Output the (x, y) coordinate of the center of the cell containing the given text.  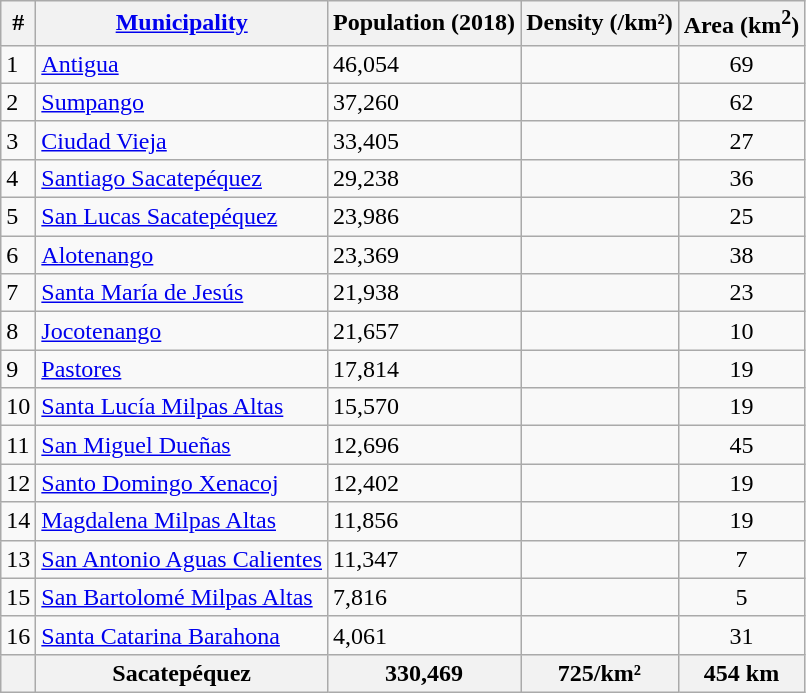
San Bartolomé Milpas Altas (182, 597)
Santa María de Jesús (182, 293)
27 (742, 140)
1 (18, 64)
12,402 (424, 483)
Population (2018) (424, 24)
21,938 (424, 293)
23,986 (424, 217)
Alotenango (182, 255)
21,657 (424, 331)
6 (18, 255)
9 (18, 369)
13 (18, 559)
12 (18, 483)
2 (18, 102)
4,061 (424, 635)
Santa Catarina Barahona (182, 635)
San Lucas Sacatepéquez (182, 217)
Ciudad Vieja (182, 140)
8 (18, 331)
46,054 (424, 64)
Santiago Sacatepéquez (182, 178)
# (18, 24)
31 (742, 635)
San Miguel Dueñas (182, 445)
330,469 (424, 673)
69 (742, 64)
62 (742, 102)
Santo Domingo Xenacoj (182, 483)
7,816 (424, 597)
12,696 (424, 445)
29,238 (424, 178)
36 (742, 178)
38 (742, 255)
15 (18, 597)
454 km (742, 673)
Area (km2) (742, 24)
Sacatepéquez (182, 673)
Pastores (182, 369)
25 (742, 217)
14 (18, 521)
Santa Lucía Milpas Altas (182, 407)
23,369 (424, 255)
37,260 (424, 102)
3 (18, 140)
11,347 (424, 559)
Density (/km²) (600, 24)
Magdalena Milpas Altas (182, 521)
45 (742, 445)
11 (18, 445)
33,405 (424, 140)
4 (18, 178)
Sumpango (182, 102)
17,814 (424, 369)
San Antonio Aguas Calientes (182, 559)
11,856 (424, 521)
Antigua (182, 64)
16 (18, 635)
725/km² (600, 673)
23 (742, 293)
15,570 (424, 407)
Municipality (182, 24)
Jocotenango (182, 331)
